Identify which cell holds the provided text, then report its (x, y) central coordinate. 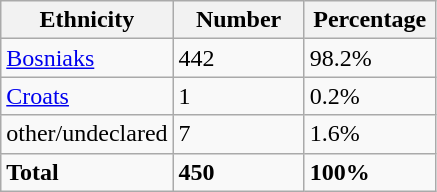
Total (87, 172)
1.6% (370, 134)
100% (370, 172)
Bosniaks (87, 58)
Croats (87, 96)
98.2% (370, 58)
Number (238, 20)
0.2% (370, 96)
other/undeclared (87, 134)
442 (238, 58)
Ethnicity (87, 20)
Percentage (370, 20)
7 (238, 134)
1 (238, 96)
450 (238, 172)
